Locate the cell with the specified text and output its (X, Y) center coordinate. 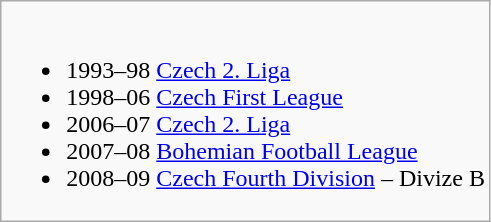
1993–98 Czech 2. Liga1998–06 Czech First League2006–07 Czech 2. Liga2007–08 Bohemian Football League2008–09 Czech Fourth Division – Divize B (246, 112)
